Detect which cell encompasses the target text, then output its (X, Y) center coordinate. 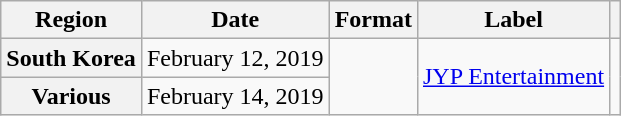
JYP Entertainment (513, 77)
Region (72, 20)
South Korea (72, 58)
February 14, 2019 (235, 96)
Date (235, 20)
Various (72, 96)
Label (513, 20)
February 12, 2019 (235, 58)
Format (373, 20)
